Output the (x, y) coordinate of the center of the cell containing the given text.  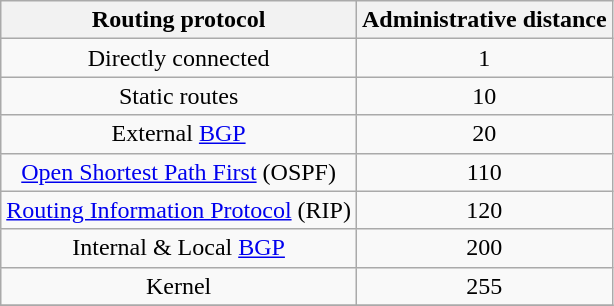
200 (484, 248)
Routing protocol (179, 20)
1 (484, 58)
Directly connected (179, 58)
20 (484, 134)
Internal & Local BGP (179, 248)
External BGP (179, 134)
255 (484, 286)
Kernel (179, 286)
10 (484, 96)
Routing Information Protocol (RIP) (179, 210)
110 (484, 172)
Open Shortest Path First (OSPF) (179, 172)
120 (484, 210)
Administrative distance (484, 20)
Static routes (179, 96)
